From the cell containing the given text, extract its center point as (X, Y) coordinate. 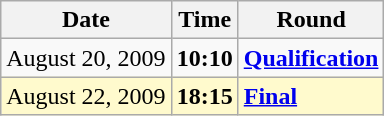
Qualification (311, 58)
Round (311, 20)
August 22, 2009 (86, 96)
18:15 (204, 96)
10:10 (204, 58)
August 20, 2009 (86, 58)
Date (86, 20)
Final (311, 96)
Time (204, 20)
